Output the (x, y) coordinate of the center of the cell containing the given text.  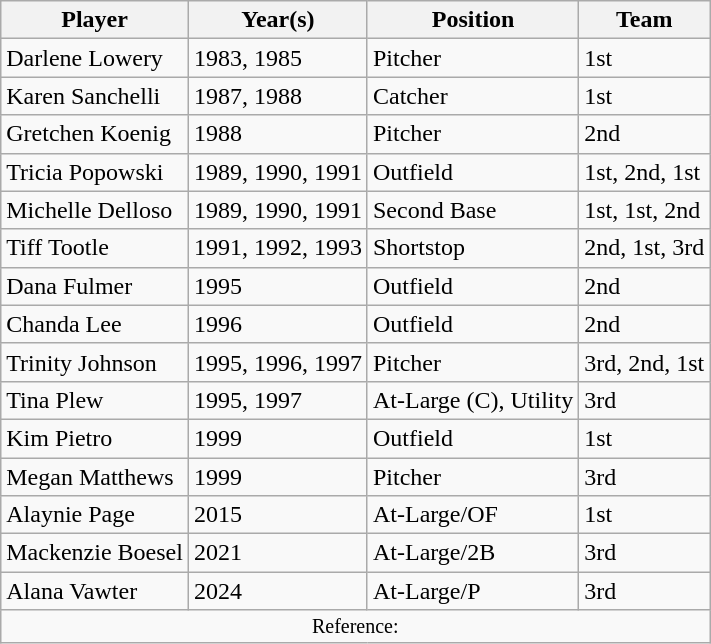
2024 (278, 591)
At-Large/OF (472, 515)
Year(s) (278, 20)
Team (644, 20)
Chanda Lee (95, 324)
Kim Pietro (95, 438)
Trinity Johnson (95, 362)
Player (95, 20)
Second Base (472, 210)
Position (472, 20)
At-Large/P (472, 591)
Dana Fulmer (95, 286)
Darlene Lowery (95, 58)
1995, 1996, 1997 (278, 362)
Alaynie Page (95, 515)
1991, 1992, 1993 (278, 248)
Michelle Delloso (95, 210)
Shortstop (472, 248)
Tina Plew (95, 400)
Reference: (356, 626)
At-Large/2B (472, 553)
Megan Matthews (95, 477)
Tiff Tootle (95, 248)
1st, 1st, 2nd (644, 210)
2015 (278, 515)
1988 (278, 134)
Alana Vawter (95, 591)
1983, 1985 (278, 58)
Catcher (472, 96)
3rd, 2nd, 1st (644, 362)
1995, 1997 (278, 400)
At-Large (C), Utility (472, 400)
Karen Sanchelli (95, 96)
2021 (278, 553)
Gretchen Koenig (95, 134)
Tricia Popowski (95, 172)
1995 (278, 286)
Mackenzie Boesel (95, 553)
1st, 2nd, 1st (644, 172)
2nd, 1st, 3rd (644, 248)
1996 (278, 324)
1987, 1988 (278, 96)
